From the cell containing the given text, extract its center point as [X, Y] coordinate. 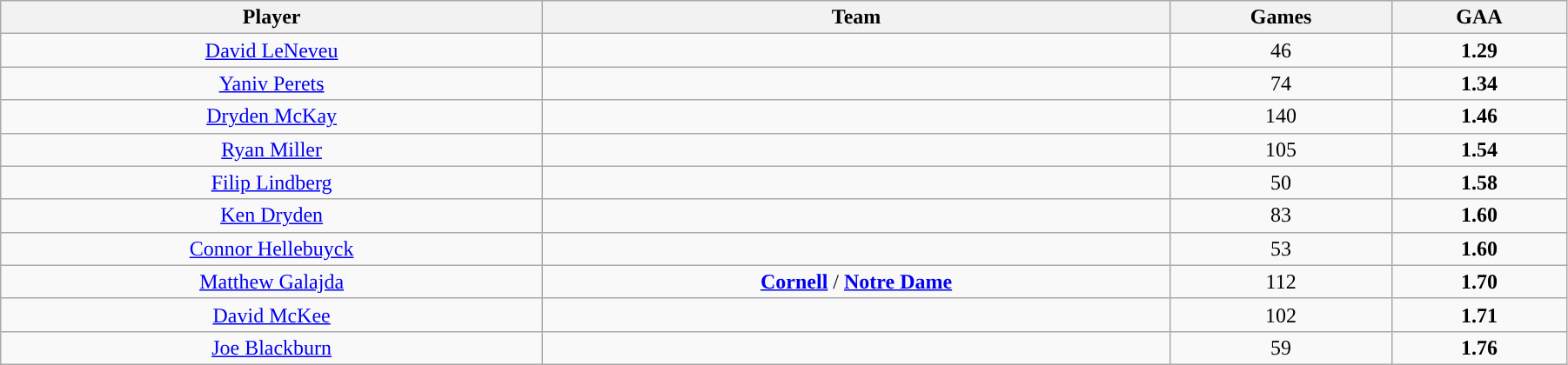
1.71 [1479, 315]
Matthew Galajda [271, 282]
1.29 [1479, 50]
1.76 [1479, 348]
1.34 [1479, 83]
Joe Blackburn [271, 348]
Games [1281, 17]
59 [1281, 348]
74 [1281, 83]
Yaniv Perets [271, 83]
1.54 [1479, 149]
Dryden McKay [271, 116]
Connor Hellebuyck [271, 249]
Team [856, 17]
140 [1281, 116]
1.70 [1479, 282]
105 [1281, 149]
GAA [1479, 17]
Player [271, 17]
50 [1281, 182]
112 [1281, 282]
Cornell / Notre Dame [856, 282]
1.58 [1479, 182]
Filip Lindberg [271, 182]
53 [1281, 249]
102 [1281, 315]
1.46 [1479, 116]
Ken Dryden [271, 216]
David LeNeveu [271, 50]
David McKee [271, 315]
83 [1281, 216]
46 [1281, 50]
Ryan Miller [271, 149]
